Locate the cell with the specified text and output its [X, Y] center coordinate. 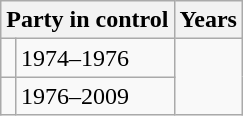
Years [208, 20]
Party in control [88, 20]
1974–1976 [94, 58]
1976–2009 [94, 96]
